Return [X, Y] of the center of cell containing provided text 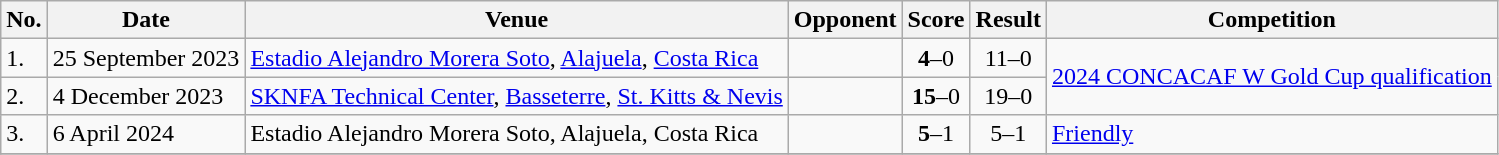
11–0 [1008, 58]
25 September 2023 [146, 58]
3. [24, 134]
Opponent [845, 20]
Venue [516, 20]
Competition [1272, 20]
Date [146, 20]
4 December 2023 [146, 96]
2. [24, 96]
2024 CONCACAF W Gold Cup qualification [1272, 77]
Friendly [1272, 134]
SKNFA Technical Center, Basseterre, St. Kitts & Nevis [516, 96]
No. [24, 20]
15–0 [936, 96]
Result [1008, 20]
Score [936, 20]
4–0 [936, 58]
6 April 2024 [146, 134]
1. [24, 58]
19–0 [1008, 96]
